Detect which cell encompasses the target text, then output its (x, y) center coordinate. 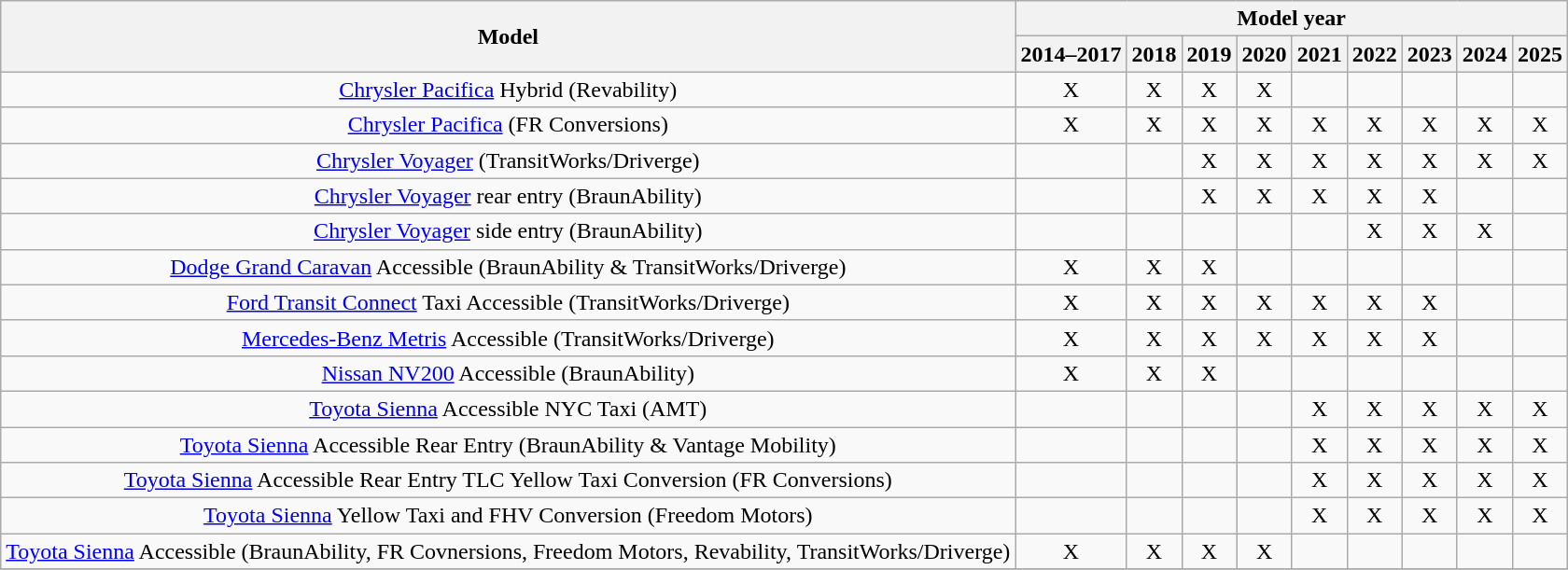
Nissan NV200 Accessible (BraunAbility) (508, 373)
Chrysler Pacifica Hybrid (Revability) (508, 90)
2014–2017 (1071, 54)
Dodge Grand Caravan Accessible (BraunAbility & TransitWorks/Driverge) (508, 267)
Chrysler Voyager rear entry (BraunAbility) (508, 196)
2023 (1430, 54)
Toyota Sienna Yellow Taxi and FHV Conversion (Freedom Motors) (508, 516)
Model year (1292, 19)
Toyota Sienna Accessible (BraunAbility, FR Covnersions, Freedom Motors, Revability, TransitWorks/Driverge) (508, 551)
Chrysler Voyager side entry (BraunAbility) (508, 231)
2025 (1540, 54)
2022 (1374, 54)
Toyota Sienna Accessible NYC Taxi (AMT) (508, 409)
2024 (1484, 54)
2019 (1210, 54)
Mercedes-Benz Metris Accessible (TransitWorks/Driverge) (508, 338)
2021 (1320, 54)
Model (508, 36)
Chrysler Voyager (TransitWorks/Driverge) (508, 160)
Toyota Sienna Accessible Rear Entry (BraunAbility & Vantage Mobility) (508, 445)
Chrysler Pacifica (FR Conversions) (508, 125)
Toyota Sienna Accessible Rear Entry TLC Yellow Taxi Conversion (FR Conversions) (508, 480)
Ford Transit Connect Taxi Accessible (TransitWorks/Driverge) (508, 302)
2020 (1264, 54)
2018 (1154, 54)
